Locate the cell with the specified text and output its (x, y) center coordinate. 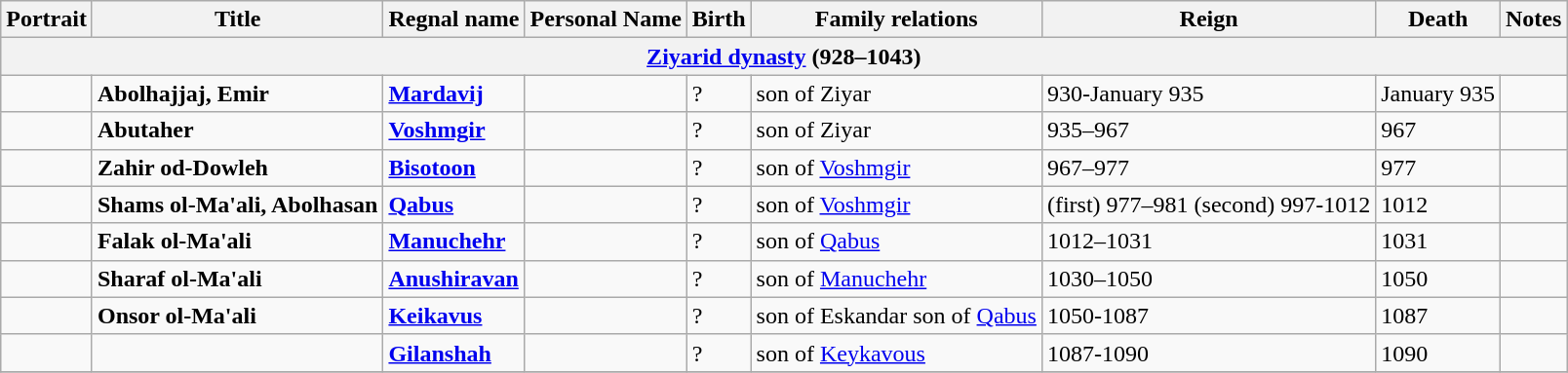
Regnal name (454, 19)
son of Manuchehr (896, 279)
son of Qabus (896, 242)
1050 (1438, 279)
Personal Name (606, 19)
1050-1087 (1208, 316)
Portrait (47, 19)
1030–1050 (1208, 279)
Family relations (896, 19)
1087 (1438, 316)
Zahir od-Dowleh (237, 168)
Voshmgir (454, 131)
Anushiravan (454, 279)
967–977 (1208, 168)
977 (1438, 168)
Bisotoon (454, 168)
Manuchehr (454, 242)
Reign (1208, 19)
1012–1031 (1208, 242)
Abolhajjaj, Emir (237, 93)
Shams ol-Ma'ali, Abolhasan (237, 205)
935–967 (1208, 131)
Death (1438, 19)
son of Keykavous (896, 353)
Onsor ol-Ma'ali (237, 316)
(first) 977–981 (second) 997-1012 (1208, 205)
Notes (1533, 19)
Gilanshah (454, 353)
1087-1090 (1208, 353)
930-January 935 (1208, 93)
Sharaf ol-Ma'ali (237, 279)
Qabus (454, 205)
son of Eskandar son of Qabus (896, 316)
Abutaher (237, 131)
Keikavus (454, 316)
1031 (1438, 242)
1090 (1438, 353)
1012 (1438, 205)
Birth (719, 19)
Falak ol-Ma'ali (237, 242)
967 (1438, 131)
Ziyarid dynasty (928–1043) (784, 56)
January 935 (1438, 93)
Title (237, 19)
Mardavij (454, 93)
